For the text-containing cell, return its midpoint in [x, y] coordinate format. 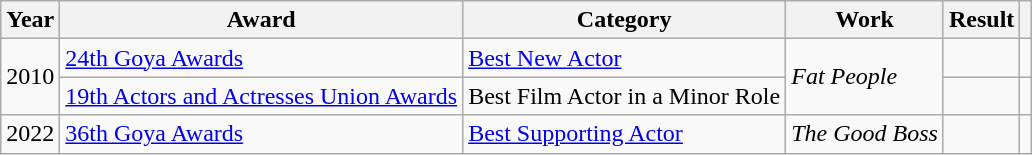
Best Film Actor in a Minor Role [624, 96]
Award [262, 20]
Year [30, 20]
Result [981, 20]
19th Actors and Actresses Union Awards [262, 96]
24th Goya Awards [262, 58]
Best Supporting Actor [624, 134]
Best New Actor [624, 58]
2010 [30, 77]
2022 [30, 134]
Fat People [865, 77]
Work [865, 20]
Category [624, 20]
36th Goya Awards [262, 134]
The Good Boss [865, 134]
